Pinpoint the cell where the given text exists, returning its (X, Y) midpoint coordinate. 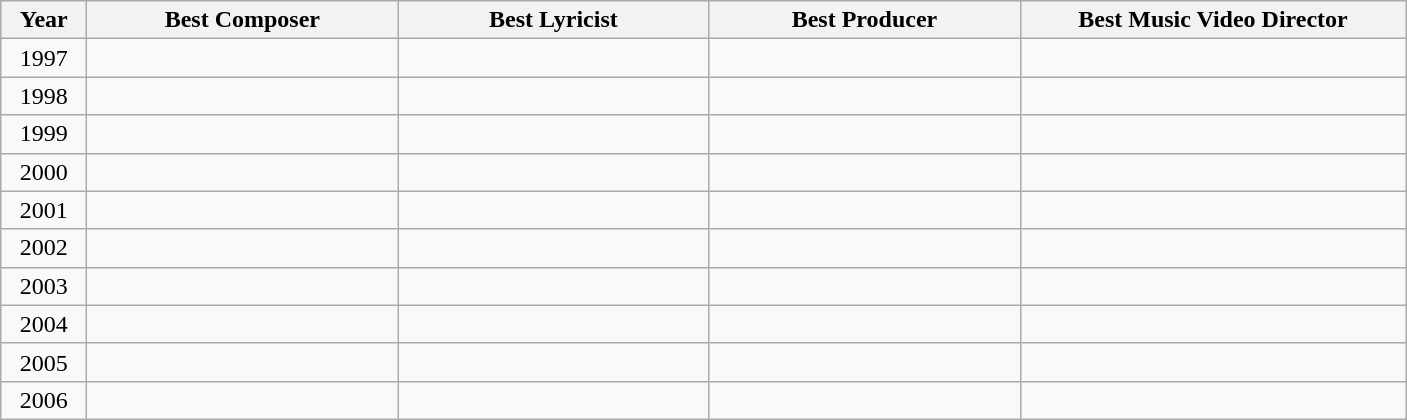
Year (44, 20)
1999 (44, 134)
2003 (44, 286)
Best Producer (864, 20)
2005 (44, 362)
2006 (44, 400)
1998 (44, 96)
2004 (44, 324)
2001 (44, 210)
Best Music Video Director (1213, 20)
Best Composer (242, 20)
Best Lyricist (554, 20)
1997 (44, 58)
2002 (44, 248)
2000 (44, 172)
